Provide the (X, Y) coordinate of the cell's center where the given text is located.  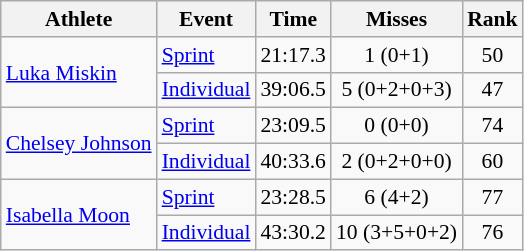
Athlete (79, 19)
0 (0+0) (396, 126)
60 (492, 162)
Rank (492, 19)
1 (0+1) (396, 55)
23:09.5 (292, 126)
40:33.6 (292, 162)
10 (3+5+0+2) (396, 233)
39:06.5 (292, 90)
Luka Miskin (79, 72)
77 (492, 197)
6 (4+2) (396, 197)
2 (0+2+0+0) (396, 162)
21:17.3 (292, 55)
50 (492, 55)
Time (292, 19)
76 (492, 233)
74 (492, 126)
Chelsey Johnson (79, 144)
43:30.2 (292, 233)
Misses (396, 19)
23:28.5 (292, 197)
47 (492, 90)
5 (0+2+0+3) (396, 90)
Event (206, 19)
Isabella Moon (79, 214)
